Capture the cell that displays the provided text and extract its (X, Y) central coordinate. 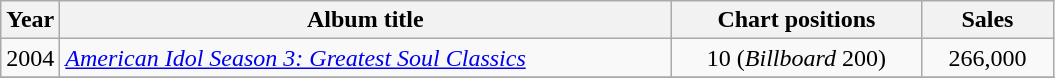
10 (Billboard 200) (796, 58)
Year (30, 20)
Album title (366, 20)
Chart positions (796, 20)
Sales (988, 20)
266,000 (988, 58)
2004 (30, 58)
American Idol Season 3: Greatest Soul Classics (366, 58)
